From the cell containing the given text, extract its center point as (X, Y) coordinate. 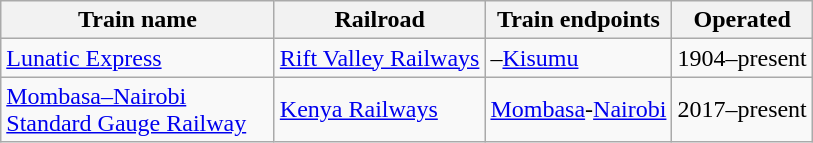
Operated (742, 20)
Mombasa-Nairobi (578, 110)
Rift Valley Railways (380, 58)
Train name (138, 20)
1904–present (742, 58)
Railroad (380, 20)
Train endpoints (578, 20)
Kenya Railways (380, 110)
–Kisumu (578, 58)
Lunatic Express (138, 58)
Mombasa–Nairobi Standard Gauge Railway (138, 110)
2017–present (742, 110)
